Search for the cell housing the specified text and yield its (X, Y) center coordinate. 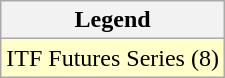
ITF Futures Series (8) (113, 58)
Legend (113, 20)
